Output the [X, Y] coordinate of the center of the cell containing the given text.  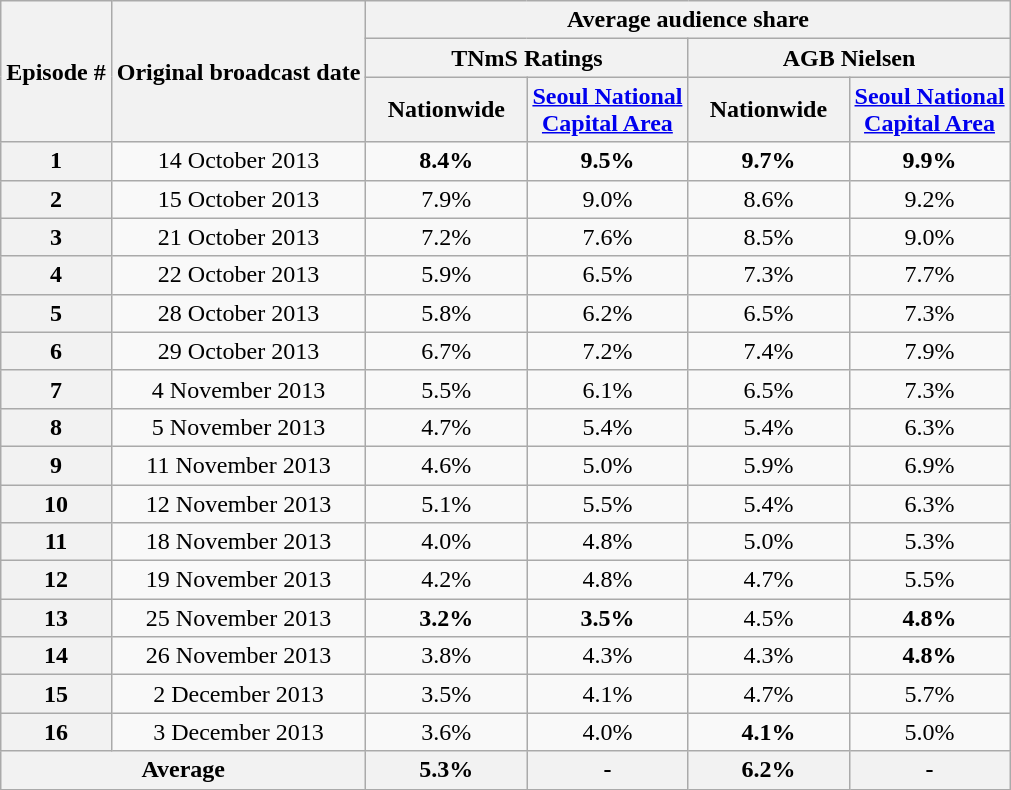
3 December 2013 [238, 732]
9 [56, 465]
Average [184, 770]
4.6% [446, 465]
16 [56, 732]
3 [56, 237]
21 October 2013 [238, 237]
Average audience share [688, 20]
9.7% [768, 161]
5.7% [930, 694]
3.8% [446, 656]
26 November 2013 [238, 656]
8.4% [446, 161]
15 [56, 694]
11 November 2013 [238, 465]
14 [56, 656]
7 [56, 389]
13 [56, 618]
TNmS Ratings [527, 58]
5 [56, 313]
3.6% [446, 732]
4 November 2013 [238, 389]
25 November 2013 [238, 618]
15 October 2013 [238, 199]
19 November 2013 [238, 580]
1 [56, 161]
2 [56, 199]
5.8% [446, 313]
5.1% [446, 503]
7.7% [930, 275]
9.5% [608, 161]
AGB Nielsen [849, 58]
11 [56, 542]
28 October 2013 [238, 313]
12 November 2013 [238, 503]
29 October 2013 [238, 351]
7.4% [768, 351]
10 [56, 503]
4 [56, 275]
9.9% [930, 161]
6 [56, 351]
8 [56, 427]
3.2% [446, 618]
6.1% [608, 389]
Episode # [56, 72]
6.9% [930, 465]
8.5% [768, 237]
Original broadcast date [238, 72]
8.6% [768, 199]
4.2% [446, 580]
4.5% [768, 618]
6.7% [446, 351]
2 December 2013 [238, 694]
18 November 2013 [238, 542]
12 [56, 580]
22 October 2013 [238, 275]
9.2% [930, 199]
14 October 2013 [238, 161]
7.6% [608, 237]
5 November 2013 [238, 427]
